Return the [x, y] coordinate for the center point of the cell that contains the specified text.  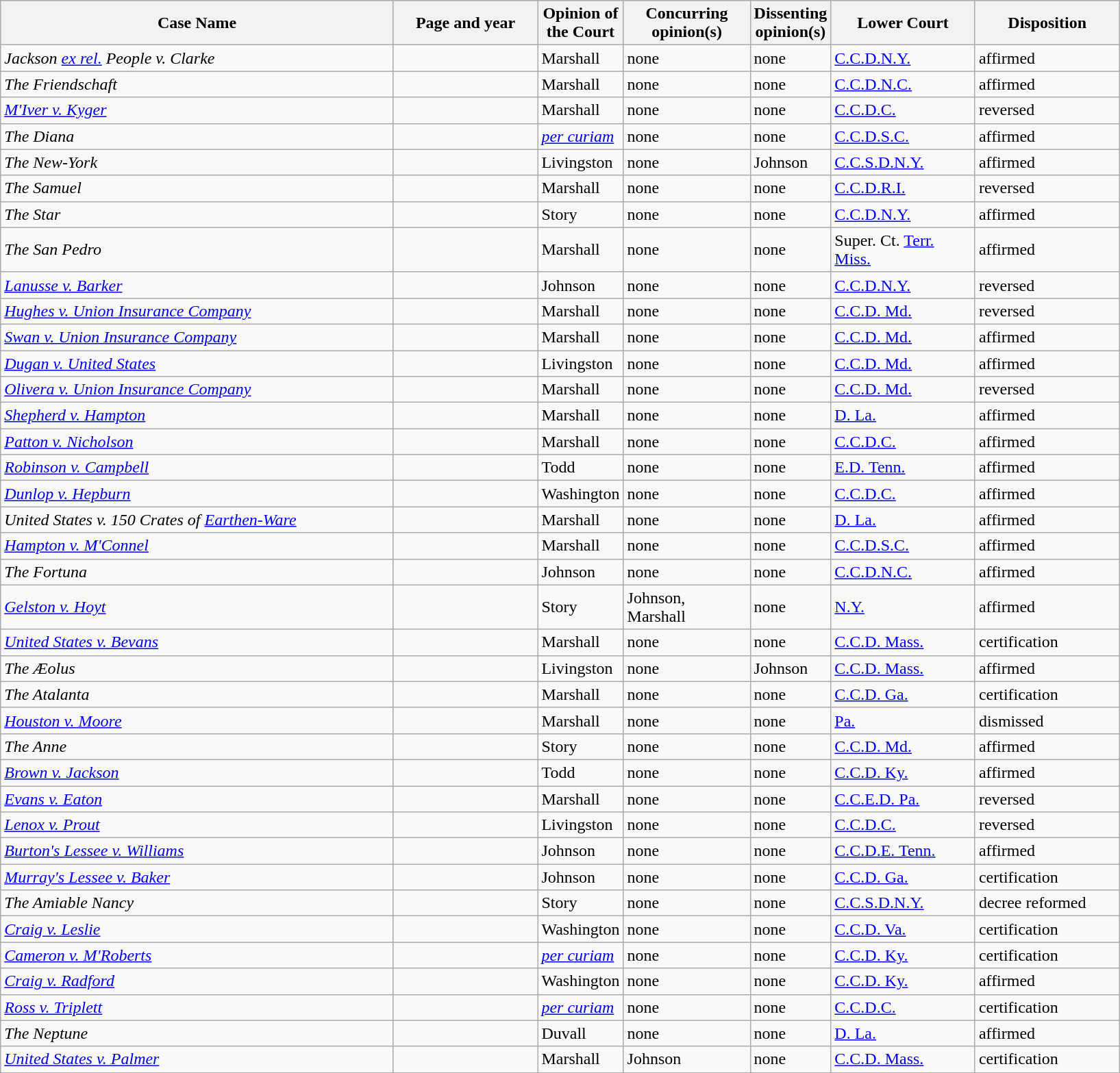
Ross v. Triplett [197, 1007]
C.C.D.R.I. [903, 188]
The Neptune [197, 1033]
E.D. Tenn. [903, 468]
Olivera v. Union Insurance Company [197, 390]
decree reformed [1047, 903]
Gelston v. Hoyt [197, 607]
Disposition [1047, 23]
The San Pedro [197, 249]
Hampton v. M'Connel [197, 546]
Pa. [903, 720]
Burton's Lessee v. Williams [197, 851]
Lanusse v. Barker [197, 285]
The Diana [197, 136]
Houston v. Moore [197, 720]
Robinson v. Campbell [197, 468]
The Anne [197, 746]
The Friendschaft [197, 84]
Opinion of the Court [581, 23]
United States v. 150 Crates of Earthen-Ware [197, 520]
The Fortuna [197, 572]
Dugan v. United States [197, 364]
Duvall [581, 1033]
Page and year [466, 23]
Concurring opinion(s) [686, 23]
The Samuel [197, 188]
N.Y. [903, 607]
Hughes v. Union Insurance Company [197, 311]
Craig v. Leslie [197, 929]
The New-York [197, 162]
The Atalanta [197, 694]
Brown v. Jackson [197, 772]
Super. Ct. Terr. Miss. [903, 249]
Johnson, Marshall [686, 607]
Jackson ex rel. People v. Clarke [197, 58]
Dunlop v. Hepburn [197, 494]
Patton v. Nicholson [197, 442]
The Æolus [197, 668]
dismissed [1047, 720]
United States v. Palmer [197, 1059]
The Amiable Nancy [197, 903]
Shepherd v. Hampton [197, 416]
M'Iver v. Kyger [197, 110]
C.C.D. Va. [903, 929]
C.C.D.E. Tenn. [903, 851]
Dissenting opinion(s) [791, 23]
Lenox v. Prout [197, 825]
Craig v. Radford [197, 981]
Lower Court [903, 23]
Evans v. Eaton [197, 799]
Swan v. Union Insurance Company [197, 337]
C.C.E.D. Pa. [903, 799]
Murray's Lessee v. Baker [197, 877]
Case Name [197, 23]
United States v. Bevans [197, 642]
Cameron v. M'Roberts [197, 955]
The Star [197, 214]
